Output the (x, y) coordinate of the center of the cell containing the given text.  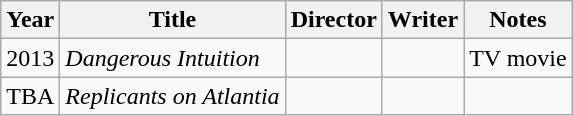
Dangerous Intuition (172, 58)
TBA (30, 96)
Year (30, 20)
TV movie (518, 58)
2013 (30, 58)
Replicants on Atlantia (172, 96)
Writer (422, 20)
Title (172, 20)
Notes (518, 20)
Director (334, 20)
